Output the (x, y) coordinate of the center of the cell containing the given text.  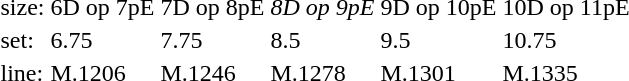
6.75 (102, 40)
7.75 (212, 40)
9.5 (438, 40)
8.5 (322, 40)
